Find where the given text appears and provide that cell's center as (X, Y) coordinate. 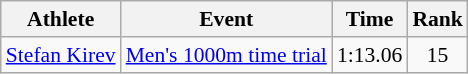
Stefan Kirev (61, 55)
1:13.06 (370, 55)
Athlete (61, 19)
Rank (438, 19)
15 (438, 55)
Men's 1000m time trial (226, 55)
Event (226, 19)
Time (370, 19)
